Find where the given text appears and provide that cell's center as [x, y] coordinate. 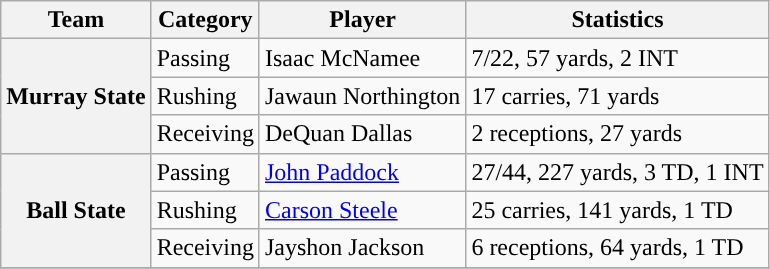
Team [76, 20]
Ball State [76, 210]
Murray State [76, 96]
6 receptions, 64 yards, 1 TD [618, 248]
DeQuan Dallas [362, 134]
17 carries, 71 yards [618, 96]
2 receptions, 27 yards [618, 134]
Isaac McNamee [362, 58]
Statistics [618, 20]
7/22, 57 yards, 2 INT [618, 58]
Jayshon Jackson [362, 248]
Category [205, 20]
25 carries, 141 yards, 1 TD [618, 210]
Jawaun Northington [362, 96]
John Paddock [362, 172]
27/44, 227 yards, 3 TD, 1 INT [618, 172]
Carson Steele [362, 210]
Player [362, 20]
